Output the [x, y] coordinate of the center of the cell containing the given text.  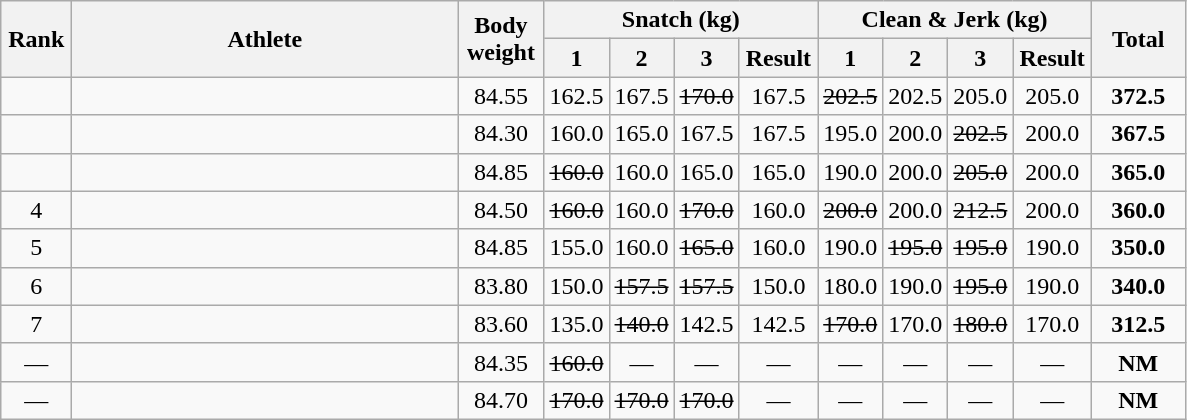
Clean & Jerk (kg) [955, 20]
6 [36, 286]
4 [36, 210]
83.60 [501, 324]
350.0 [1138, 248]
Total [1138, 39]
84.70 [501, 400]
135.0 [576, 324]
5 [36, 248]
140.0 [642, 324]
84.30 [501, 134]
365.0 [1138, 172]
155.0 [576, 248]
372.5 [1138, 96]
340.0 [1138, 286]
84.50 [501, 210]
Snatch (kg) [681, 20]
84.35 [501, 362]
212.5 [980, 210]
367.5 [1138, 134]
Body weight [501, 39]
84.55 [501, 96]
312.5 [1138, 324]
Athlete [265, 39]
83.80 [501, 286]
7 [36, 324]
360.0 [1138, 210]
162.5 [576, 96]
Rank [36, 39]
